Locate the cell with the specified text and output its [x, y] center coordinate. 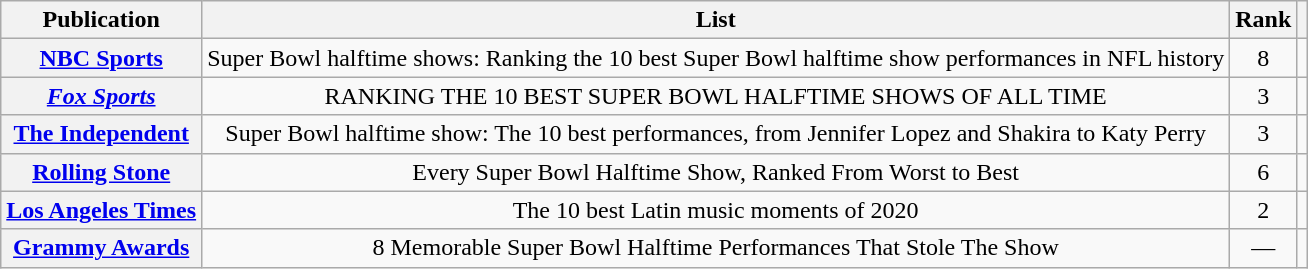
List [716, 20]
NBC Sports [102, 58]
Publication [102, 20]
Rank [1264, 20]
Super Bowl halftime show: The 10 best performances, from Jennifer Lopez and Shakira to Katy Perry [716, 134]
6 [1264, 172]
Super Bowl halftime shows: Ranking the 10 best Super Bowl halftime show performances in NFL history [716, 58]
The 10 best Latin music moments of 2020 [716, 210]
8 Memorable Super Bowl Halftime Performances That Stole The Show [716, 248]
Every Super Bowl Halftime Show, Ranked From Worst to Best [716, 172]
RANKING THE 10 BEST SUPER BOWL HALFTIME SHOWS OF ALL TIME [716, 96]
2 [1264, 210]
8 [1264, 58]
Rolling Stone [102, 172]
Los Angeles Times [102, 210]
— [1264, 248]
The Independent [102, 134]
Fox Sports [102, 96]
Grammy Awards [102, 248]
